Find where the given text appears and provide that cell's center as (X, Y) coordinate. 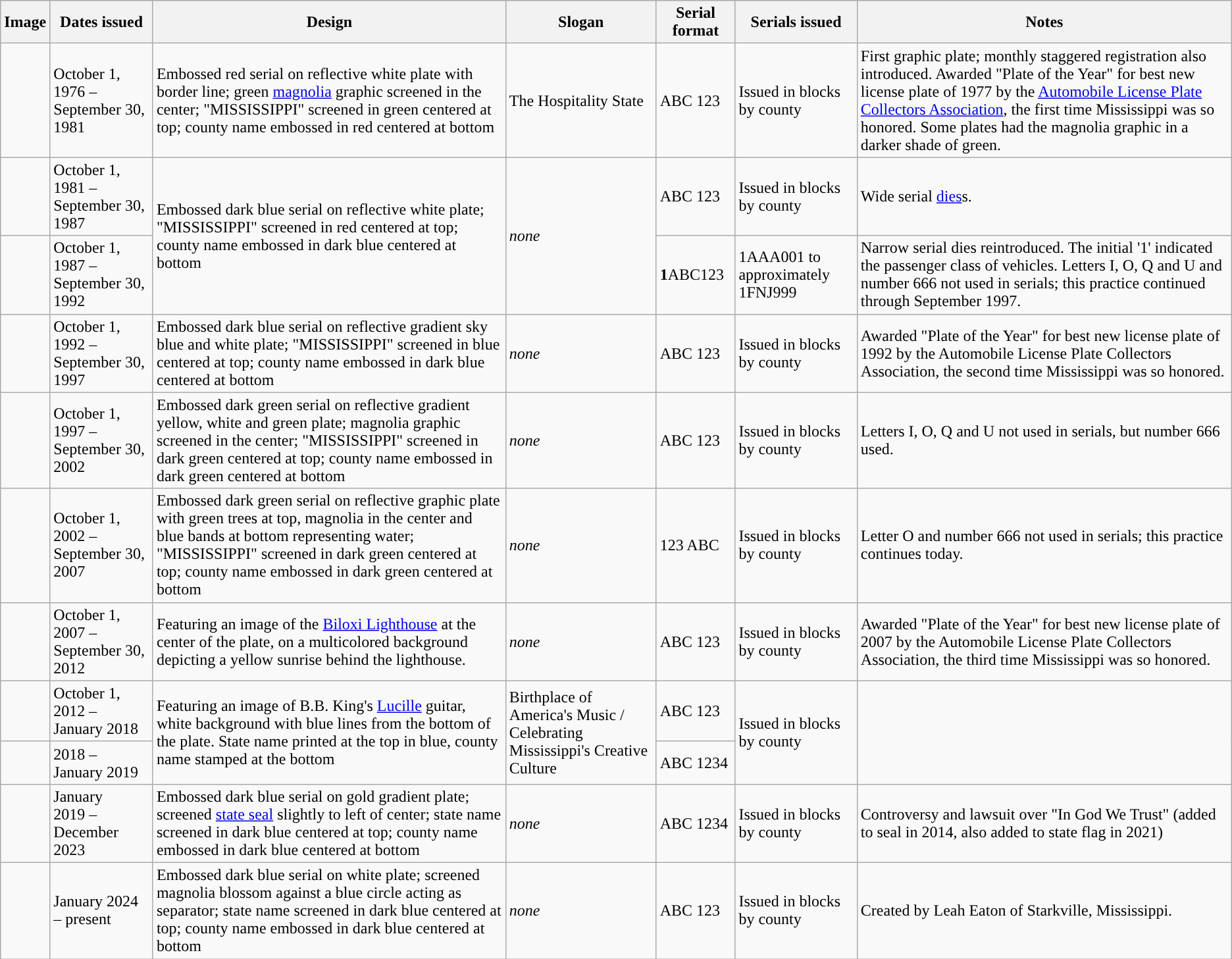
Dates issued (101, 22)
October 1, 2012 – January 2018 (101, 711)
2018 – January 2019 (101, 762)
Slogan (580, 22)
October 1, 1987 – September 30, 1992 (101, 275)
October 1, 1981 – September 30, 1987 (101, 196)
Letter O and number 666 not used in serials; this practice continues today. (1044, 545)
October 1, 2002 – September 30, 2007 (101, 545)
Serials issued (796, 22)
October 1, 1997 – September 30, 2002 (101, 440)
123 ABC (696, 545)
1AAA001 to approximately 1FNJ999 (796, 275)
January 2019 – December 2023 (101, 823)
Design (329, 22)
October 1, 1992 – September 30, 1997 (101, 353)
Wide serial diess. (1044, 196)
January 2024 – present (101, 910)
Letters I, O, Q and U not used in serials, but number 666 used. (1044, 440)
Created by Leah Eaton of Starkville, Mississippi. (1044, 910)
October 1, 2007 – September 30, 2012 (101, 641)
Controversy and lawsuit over "In God We Trust" (added to seal in 2014, also added to state flag in 2021) (1044, 823)
The Hospitality State (580, 100)
1ABC123 (696, 275)
Serial format (696, 22)
Notes (1044, 22)
Image (25, 22)
Birthplace of America's Music / Celebrating Mississippi's Creative Culture (580, 732)
October 1, 1976 – September 30, 1981 (101, 100)
